Pinpoint the cell where the given text exists, returning its (x, y) midpoint coordinate. 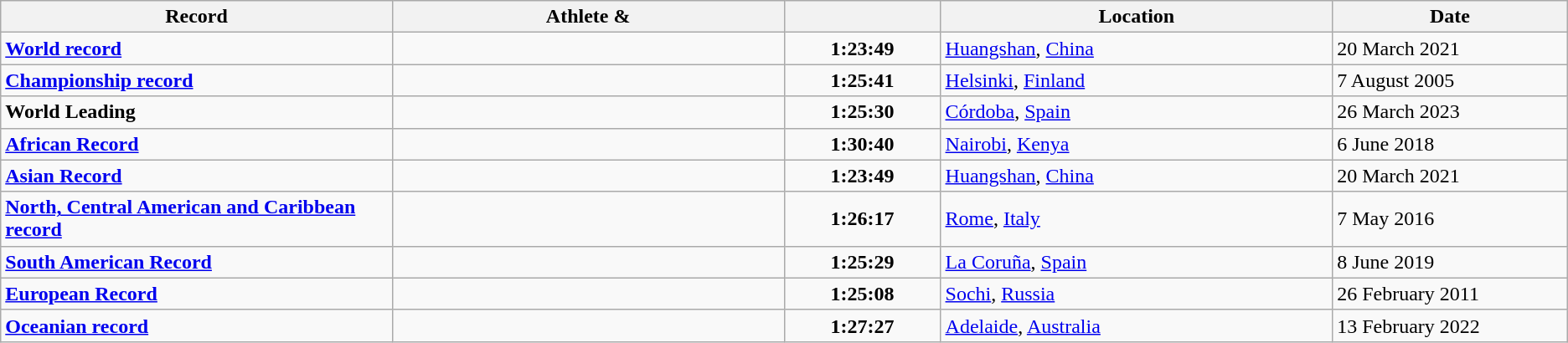
African Record (197, 144)
7 August 2005 (1451, 80)
13 February 2022 (1451, 325)
Sochi, Russia (1137, 294)
1:25:41 (863, 80)
Oceanian record (197, 325)
La Coruña, Spain (1137, 262)
26 February 2011 (1451, 294)
Championship record (197, 80)
1:27:27 (863, 325)
6 June 2018 (1451, 144)
1:25:29 (863, 262)
Adelaide, Australia (1137, 325)
1:25:08 (863, 294)
Helsinki, Finland (1137, 80)
European Record (197, 294)
Asian Record (197, 176)
8 June 2019 (1451, 262)
World Leading (197, 112)
Record (197, 17)
World record (197, 49)
Córdoba, Spain (1137, 112)
Date (1451, 17)
Nairobi, Kenya (1137, 144)
Location (1137, 17)
1:26:17 (863, 219)
1:30:40 (863, 144)
North, Central American and Caribbean record (197, 219)
26 March 2023 (1451, 112)
7 May 2016 (1451, 219)
Rome, Italy (1137, 219)
South American Record (197, 262)
Athlete & (588, 17)
1:25:30 (863, 112)
